Identify which cell holds the provided text, then report its (X, Y) central coordinate. 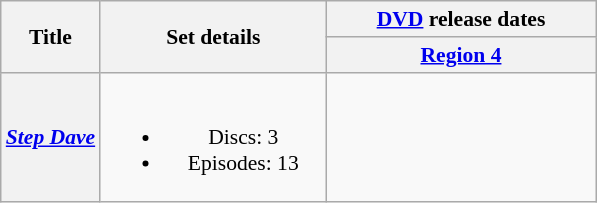
Discs: 3Episodes: 13 (213, 137)
Title (50, 36)
Set details (213, 36)
Region 4 (460, 55)
DVD release dates (460, 19)
Step Dave (50, 137)
